Detect which cell encompasses the target text, then output its (X, Y) center coordinate. 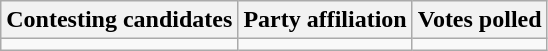
Votes polled (480, 20)
Party affiliation (325, 20)
Contesting candidates (120, 20)
